Search for the cell housing the specified text and yield its (X, Y) center coordinate. 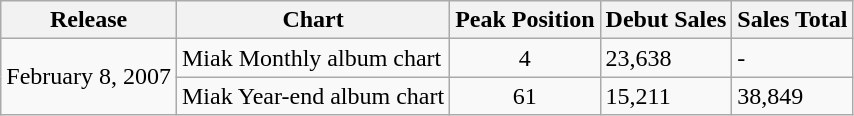
February 8, 2007 (89, 77)
4 (525, 58)
Debut Sales (666, 20)
61 (525, 96)
- (792, 58)
38,849 (792, 96)
Miak Year-end album chart (312, 96)
15,211 (666, 96)
Peak Position (525, 20)
Sales Total (792, 20)
Miak Monthly album chart (312, 58)
Chart (312, 20)
23,638 (666, 58)
Release (89, 20)
